Search for the cell housing the specified text and yield its [X, Y] center coordinate. 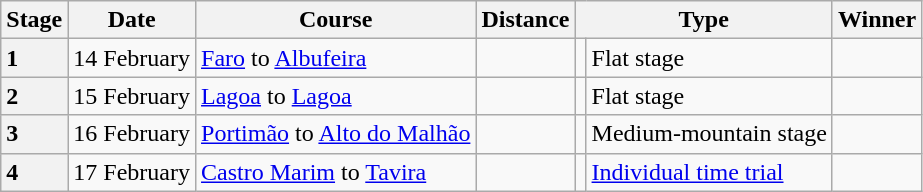
Medium-mountain stage [709, 134]
16 February [132, 134]
Castro Marim to Tavira [336, 172]
2 [34, 96]
Course [336, 20]
17 February [132, 172]
15 February [132, 96]
Individual time trial [709, 172]
Portimão to Alto do Malhão [336, 134]
Date [132, 20]
1 [34, 58]
4 [34, 172]
Stage [34, 20]
3 [34, 134]
Faro to Albufeira [336, 58]
Winner [876, 20]
14 February [132, 58]
Type [704, 20]
Lagoa to Lagoa [336, 96]
Distance [526, 20]
